Identify which cell holds the provided text, then report its (X, Y) central coordinate. 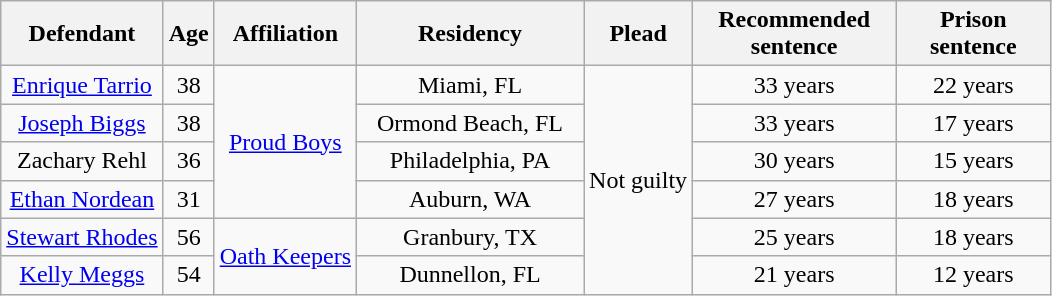
Not guilty (638, 180)
Residency (470, 34)
56 (188, 237)
Oath Keepers (285, 256)
31 (188, 199)
12 years (974, 275)
Zachary Rehl (82, 161)
Philadelphia, PA (470, 161)
Granbury, TX (470, 237)
Plead (638, 34)
Proud Boys (285, 142)
25 years (794, 237)
Ormond Beach, FL (470, 123)
30 years (794, 161)
17 years (974, 123)
15 years (974, 161)
Enrique Tarrio (82, 85)
Ethan Nordean (82, 199)
27 years (794, 199)
22 years (974, 85)
Joseph Biggs (82, 123)
Stewart Rhodes (82, 237)
Miami, FL (470, 85)
54 (188, 275)
21 years (794, 275)
Dunnellon, FL (470, 275)
Prison sentence (974, 34)
Kelly Meggs (82, 275)
Defendant (82, 34)
Auburn, WA (470, 199)
Age (188, 34)
Recommended sentence (794, 34)
36 (188, 161)
Affiliation (285, 34)
